Find where the given text appears and provide that cell's center as (X, Y) coordinate. 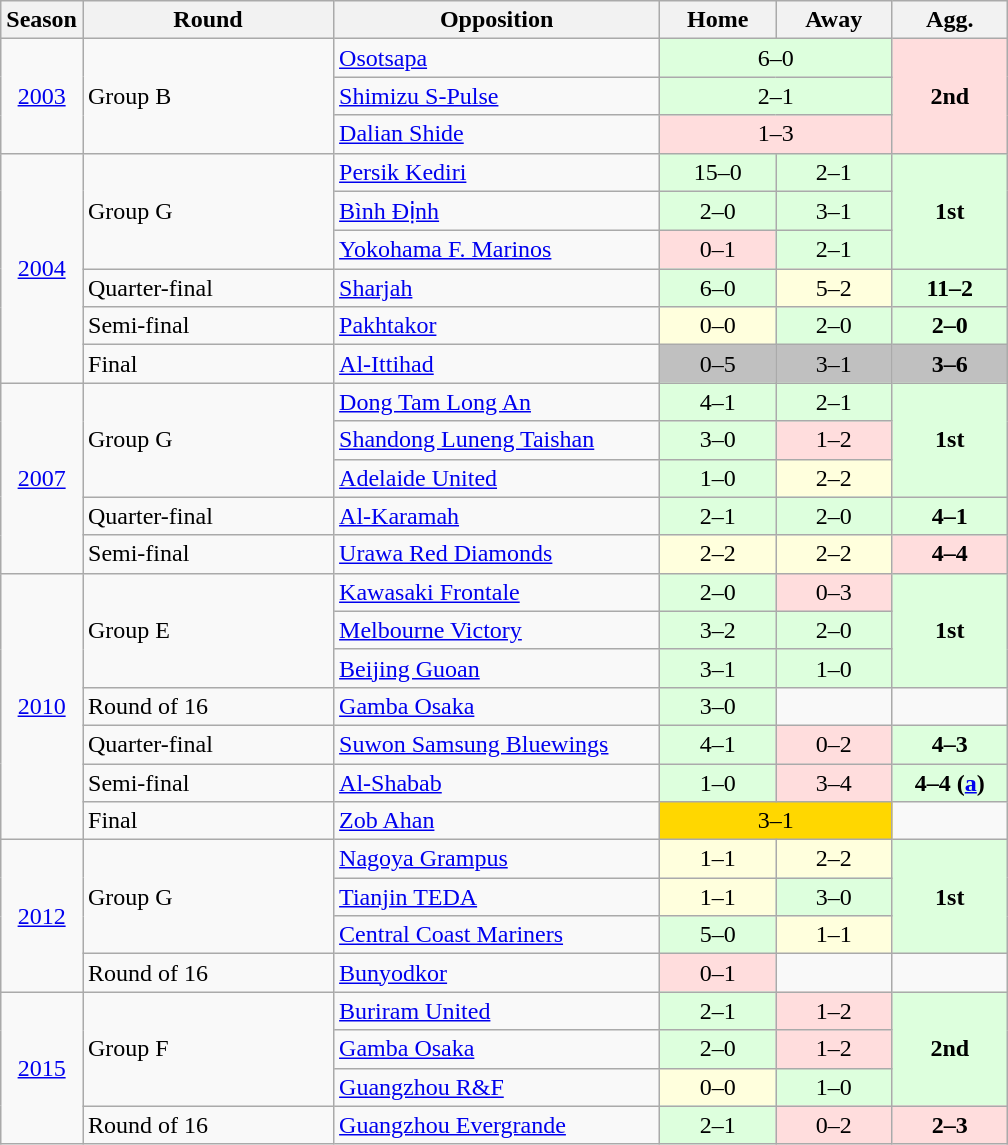
Osotsapa (497, 58)
Persik Kediri (497, 172)
Opposition (497, 20)
2004 (42, 268)
0–3 (834, 592)
Yokohama F. Marinos (497, 250)
4–3 (950, 744)
2003 (42, 96)
Beijing Guoan (497, 668)
Dalian Shide (497, 134)
Guangzhou R&F (497, 1087)
Group F (208, 1049)
Central Coast Mariners (497, 935)
Group E (208, 630)
Pakhtakor (497, 326)
2015 (42, 1068)
3–2 (718, 630)
Sharjah (497, 288)
Suwon Samsung Bluewings (497, 744)
2012 (42, 916)
Home (718, 20)
Al-Ittihad (497, 364)
Agg. (950, 20)
Al-Shabab (497, 783)
Guangzhou Evergrande (497, 1125)
Bunyodkor (497, 973)
2–3 (950, 1125)
1–3 (776, 134)
Urawa Red Diamonds (497, 554)
Zob Ahan (497, 821)
Buriram United (497, 1011)
Group B (208, 96)
Kawasaki Frontale (497, 592)
3–4 (834, 783)
2007 (42, 478)
Bình Định (497, 211)
15–0 (718, 172)
4–4 (a) (950, 783)
Round (208, 20)
Adelaide United (497, 478)
Dong Tam Long An (497, 402)
Nagoya Grampus (497, 859)
Al-Karamah (497, 516)
Melbourne Victory (497, 630)
2010 (42, 706)
11–2 (950, 288)
4–4 (950, 554)
Away (834, 20)
5–2 (834, 288)
3–6 (950, 364)
Shimizu S-Pulse (497, 96)
Tianjin TEDA (497, 897)
Shandong Luneng Taishan (497, 440)
0–5 (718, 364)
5–0 (718, 935)
Season (42, 20)
